Search for the cell housing the specified text and yield its (x, y) center coordinate. 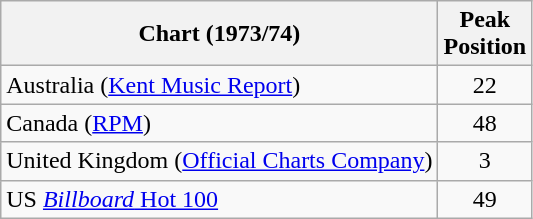
PeakPosition (485, 34)
Australia (Kent Music Report) (220, 85)
US Billboard Hot 100 (220, 199)
3 (485, 161)
48 (485, 123)
Canada (RPM) (220, 123)
United Kingdom (Official Charts Company) (220, 161)
49 (485, 199)
Chart (1973/74) (220, 34)
22 (485, 85)
